Locate the cell with the specified text and output its [X, Y] center coordinate. 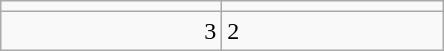
2 [332, 31]
3 [112, 31]
